Provide the (X, Y) coordinate of the cell's center where the given text is located.  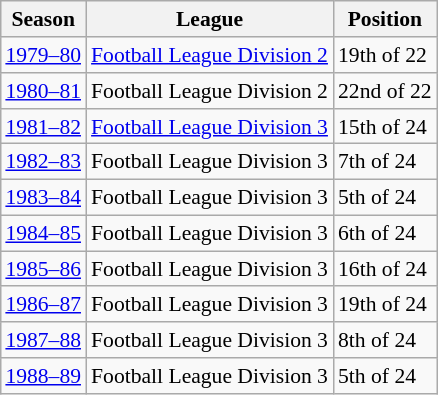
6th of 24 (385, 233)
1983–84 (43, 197)
22nd of 22 (385, 91)
Position (385, 19)
1988–89 (43, 376)
19th of 24 (385, 304)
8th of 24 (385, 340)
1986–87 (43, 304)
League (210, 19)
Season (43, 19)
7th of 24 (385, 162)
16th of 24 (385, 269)
1984–85 (43, 233)
1980–81 (43, 91)
1987–88 (43, 340)
1981–82 (43, 126)
1979–80 (43, 55)
15th of 24 (385, 126)
19th of 22 (385, 55)
1982–83 (43, 162)
1985–86 (43, 269)
